Output the [X, Y] coordinate of the center of the cell containing the given text.  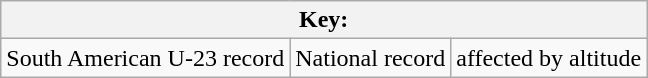
Key: [324, 20]
National record [370, 58]
South American U-23 record [146, 58]
affected by altitude [549, 58]
